Locate the cell with the specified text and output its (X, Y) center coordinate. 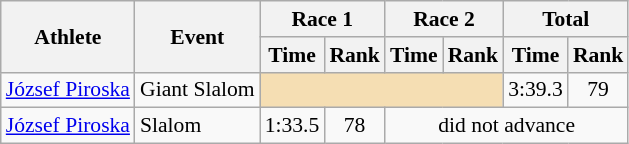
78 (354, 126)
Event (198, 36)
79 (598, 90)
Total (566, 19)
Race 1 (322, 19)
Giant Slalom (198, 90)
Race 2 (444, 19)
did not advance (506, 126)
3:39.3 (536, 90)
1:33.5 (292, 126)
Slalom (198, 126)
Athlete (68, 36)
